Return [X, Y] of the center of cell containing provided text 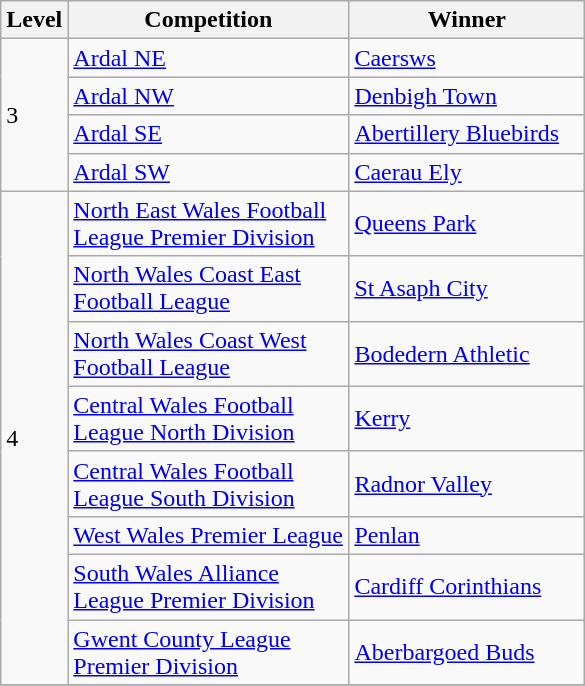
Gwent County League Premier Division [208, 652]
Central Wales Football League North Division [208, 418]
South Wales Alliance League Premier Division [208, 586]
Queens Park [467, 224]
Ardal SE [208, 134]
North East Wales Football League Premier Division [208, 224]
West Wales Premier League [208, 535]
Cardiff Corinthians [467, 586]
Ardal NW [208, 96]
Level [34, 20]
Kerry [467, 418]
Denbigh Town [467, 96]
Ardal NE [208, 58]
North Wales Coast East Football League [208, 288]
Ardal SW [208, 172]
Radnor Valley [467, 484]
St Asaph City [467, 288]
Caerau Ely [467, 172]
Aberbargoed Buds [467, 652]
North Wales Coast West Football League [208, 354]
Bodedern Athletic [467, 354]
Competition [208, 20]
Abertillery Bluebirds [467, 134]
Penlan [467, 535]
Central Wales Football League South Division [208, 484]
Winner [467, 20]
3 [34, 115]
4 [34, 438]
Caersws [467, 58]
